For the text-containing cell, return its midpoint in (X, Y) coordinate format. 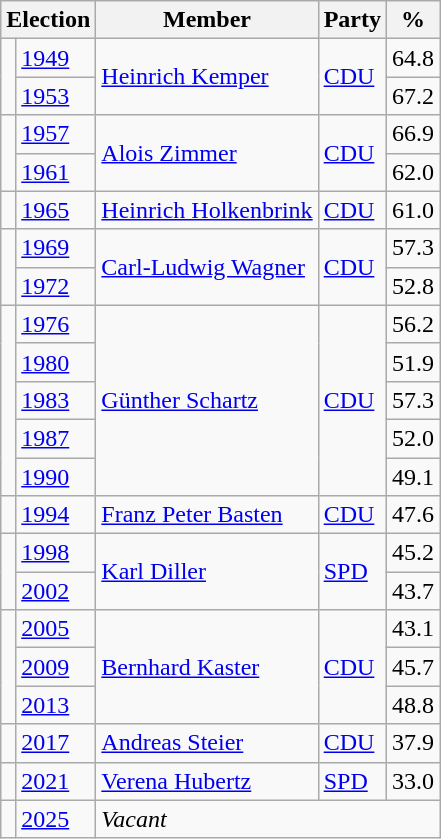
Karl Diller (207, 572)
2013 (56, 705)
66.9 (414, 134)
Franz Peter Basten (207, 515)
1998 (56, 553)
2009 (56, 667)
1953 (56, 96)
43.7 (414, 591)
52.0 (414, 438)
1976 (56, 324)
61.0 (414, 210)
Bernhard Kaster (207, 667)
1972 (56, 286)
37.9 (414, 743)
Heinrich Holkenbrink (207, 210)
49.1 (414, 477)
45.7 (414, 667)
Party (352, 20)
Election (48, 20)
1990 (56, 477)
1994 (56, 515)
62.0 (414, 172)
1965 (56, 210)
52.8 (414, 286)
Andreas Steier (207, 743)
1949 (56, 58)
% (414, 20)
47.6 (414, 515)
2017 (56, 743)
2005 (56, 629)
Vacant (268, 819)
Verena Hubertz (207, 781)
2025 (56, 819)
45.2 (414, 553)
Member (207, 20)
43.1 (414, 629)
56.2 (414, 324)
2021 (56, 781)
67.2 (414, 96)
1957 (56, 134)
Günther Schartz (207, 400)
1983 (56, 400)
Carl-Ludwig Wagner (207, 267)
1969 (56, 248)
1987 (56, 438)
2002 (56, 591)
Alois Zimmer (207, 153)
48.8 (414, 705)
Heinrich Kemper (207, 77)
33.0 (414, 781)
1961 (56, 172)
1980 (56, 362)
51.9 (414, 362)
64.8 (414, 58)
